Find where the given text appears and provide that cell's center as [X, Y] coordinate. 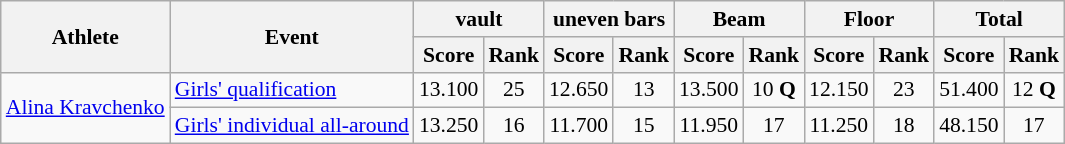
12 Q [1034, 90]
11.250 [838, 126]
Alina Kravchenko [86, 108]
13.250 [448, 126]
uneven bars [609, 19]
12.650 [578, 90]
vault [479, 19]
51.400 [968, 90]
Athlete [86, 36]
13.100 [448, 90]
Girls' qualification [292, 90]
Beam [739, 19]
13.500 [708, 90]
Floor [869, 19]
23 [904, 90]
12.150 [838, 90]
18 [904, 126]
48.150 [968, 126]
13 [644, 90]
11.950 [708, 126]
Total [999, 19]
16 [514, 126]
10 Q [774, 90]
15 [644, 126]
Girls' individual all-around [292, 126]
25 [514, 90]
11.700 [578, 126]
Event [292, 36]
